Scan for the cell matching the given text and deliver its (X, Y) coordinate at center. 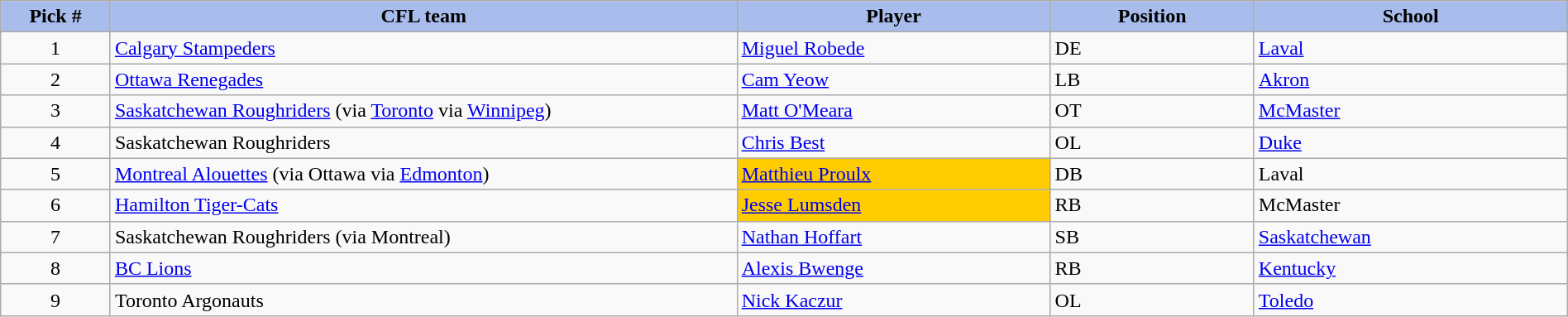
7 (56, 237)
Matthieu Proulx (893, 174)
Matt O'Meara (893, 111)
Alexis Bwenge (893, 268)
DB (1152, 174)
School (1411, 17)
8 (56, 268)
Hamilton Tiger-Cats (423, 205)
Nick Kaczur (893, 300)
Player (893, 17)
Jesse Lumsden (893, 205)
BC Lions (423, 268)
2 (56, 79)
SB (1152, 237)
Position (1152, 17)
6 (56, 205)
Ottawa Renegades (423, 79)
OT (1152, 111)
Saskatchewan Roughriders (via Montreal) (423, 237)
DE (1152, 48)
1 (56, 48)
Toronto Argonauts (423, 300)
CFL team (423, 17)
Montreal Alouettes (via Ottawa via Edmonton) (423, 174)
Cam Yeow (893, 79)
3 (56, 111)
Saskatchewan (1411, 237)
5 (56, 174)
Duke (1411, 142)
LB (1152, 79)
Chris Best (893, 142)
Toledo (1411, 300)
Kentucky (1411, 268)
Calgary Stampeders (423, 48)
Saskatchewan Roughriders (via Toronto via Winnipeg) (423, 111)
Miguel Robede (893, 48)
Akron (1411, 79)
Nathan Hoffart (893, 237)
Saskatchewan Roughriders (423, 142)
4 (56, 142)
9 (56, 300)
Pick # (56, 17)
